Provide the (x, y) coordinate of the cell's center where the given text is located.  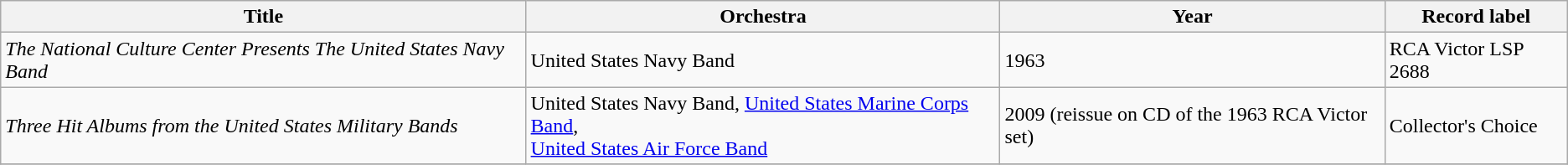
Record label (1476, 17)
Year (1193, 17)
1963 (1193, 60)
United States Navy Band (763, 60)
Three Hit Albums from the United States Military Bands (263, 126)
Title (263, 17)
RCA Victor LSP 2688 (1476, 60)
The National Culture Center Presents The United States Navy Band (263, 60)
Orchestra (763, 17)
United States Navy Band, United States Marine Corps Band, United States Air Force Band (763, 126)
2009 (reissue on CD of the 1963 RCA Victor set) (1193, 126)
Collector's Choice (1476, 126)
